Capture the cell that displays the provided text and extract its [X, Y] central coordinate. 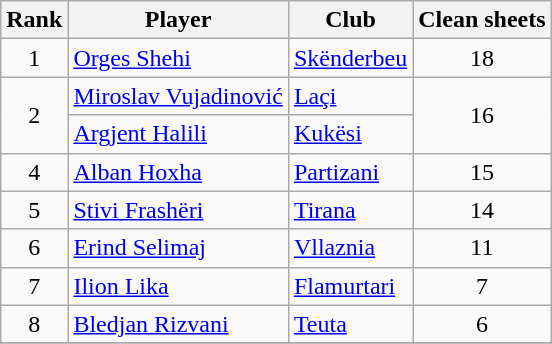
Tirana [350, 210]
11 [482, 248]
Club [350, 20]
Miroslav Vujadinović [178, 96]
1 [34, 58]
Vllaznia [350, 248]
Orges Shehi [178, 58]
5 [34, 210]
Player [178, 20]
Stivi Frashëri [178, 210]
Clean sheets [482, 20]
Partizani [350, 172]
4 [34, 172]
Flamurtari [350, 286]
14 [482, 210]
18 [482, 58]
15 [482, 172]
Skënderbeu [350, 58]
2 [34, 115]
16 [482, 115]
Argjent Halili [178, 134]
Erind Selimaj [178, 248]
Rank [34, 20]
Laçi [350, 96]
Bledjan Rizvani [178, 324]
Alban Hoxha [178, 172]
Kukësi [350, 134]
8 [34, 324]
Ilion Lika [178, 286]
Teuta [350, 324]
